From the cell containing the given text, extract its center point as (X, Y) coordinate. 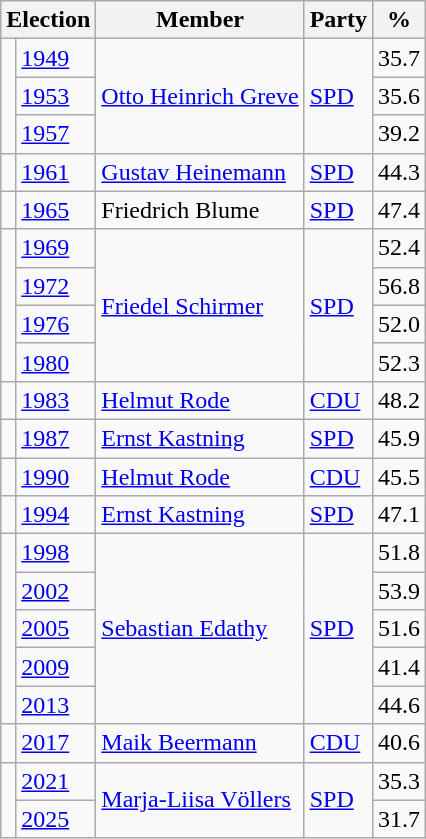
2009 (56, 667)
2013 (56, 705)
Election (48, 20)
1961 (56, 172)
1994 (56, 515)
1957 (56, 134)
1949 (56, 58)
47.4 (400, 210)
2025 (56, 819)
1990 (56, 477)
2017 (56, 743)
1972 (56, 286)
53.9 (400, 591)
40.6 (400, 743)
% (400, 20)
52.0 (400, 324)
1953 (56, 96)
45.9 (400, 438)
39.2 (400, 134)
2005 (56, 629)
1965 (56, 210)
2002 (56, 591)
31.7 (400, 819)
48.2 (400, 400)
1987 (56, 438)
35.3 (400, 781)
51.6 (400, 629)
1980 (56, 362)
1998 (56, 553)
44.6 (400, 705)
Party (338, 20)
51.8 (400, 553)
Gustav Heinemann (200, 172)
Friedrich Blume (200, 210)
47.1 (400, 515)
35.7 (400, 58)
45.5 (400, 477)
1983 (56, 400)
Marja-Liisa Völlers (200, 800)
2021 (56, 781)
Member (200, 20)
Sebastian Edathy (200, 629)
56.8 (400, 286)
Otto Heinrich Greve (200, 96)
Friedel Schirmer (200, 305)
52.3 (400, 362)
1976 (56, 324)
Maik Beermann (200, 743)
52.4 (400, 248)
44.3 (400, 172)
41.4 (400, 667)
1969 (56, 248)
35.6 (400, 96)
